Detect which cell encompasses the target text, then output its [x, y] center coordinate. 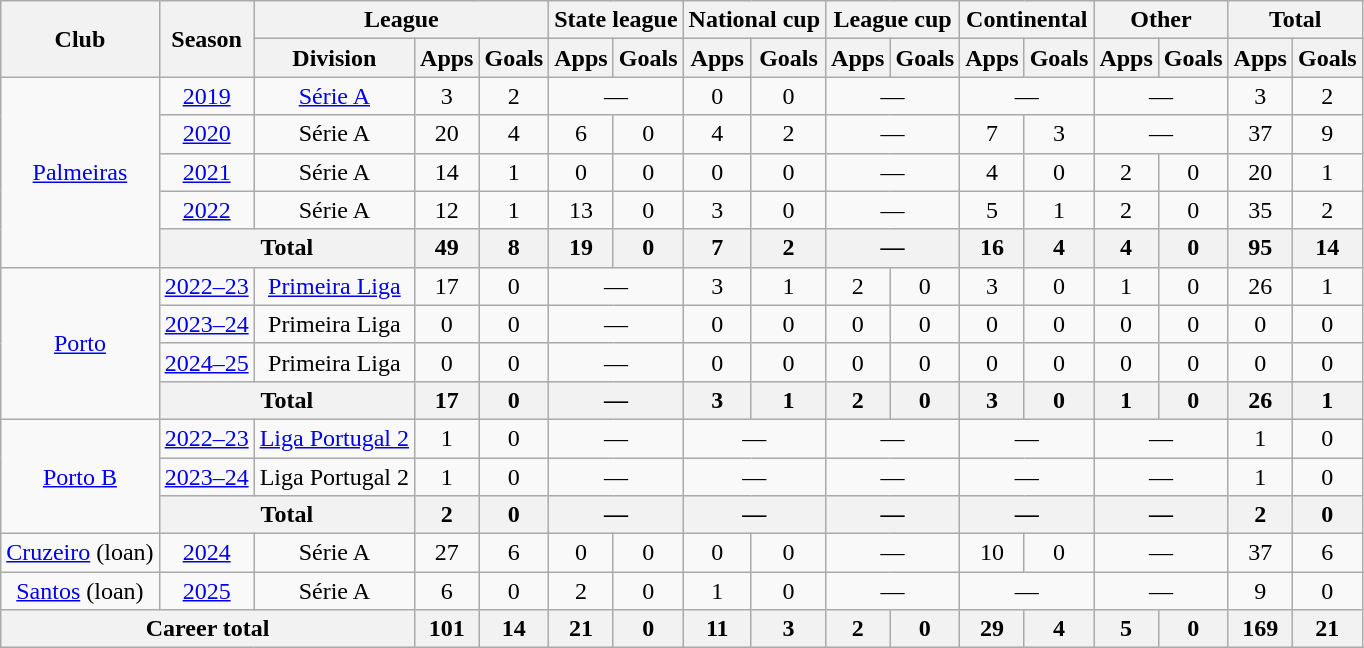
35 [1260, 210]
Division [334, 58]
2024–25 [206, 362]
Season [206, 39]
13 [581, 210]
95 [1260, 248]
Palmeiras [80, 172]
2021 [206, 172]
2025 [206, 591]
League [402, 20]
8 [514, 248]
2019 [206, 96]
National cup [754, 20]
State league [616, 20]
League cup [893, 20]
16 [992, 248]
2022 [206, 210]
Other [1161, 20]
19 [581, 248]
10 [992, 553]
27 [447, 553]
101 [447, 629]
12 [447, 210]
2020 [206, 134]
Cruzeiro (loan) [80, 553]
2024 [206, 553]
Santos (loan) [80, 591]
29 [992, 629]
169 [1260, 629]
Porto [80, 343]
Continental [1027, 20]
Club [80, 39]
Porto B [80, 476]
11 [717, 629]
Career total [208, 629]
49 [447, 248]
